Identify which cell holds the provided text, then report its [x, y] central coordinate. 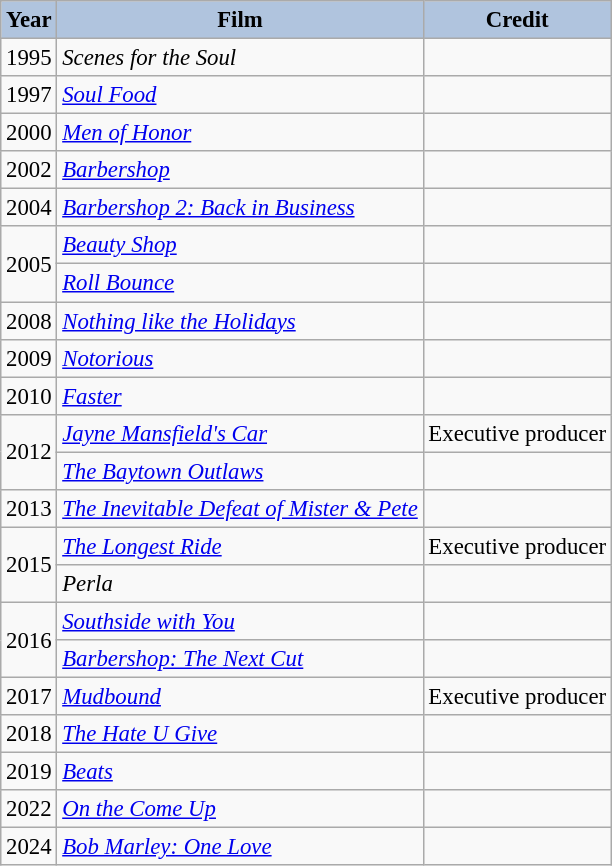
2004 [29, 208]
Scenes for the Soul [240, 58]
2018 [29, 734]
2019 [29, 772]
Perla [240, 584]
Beauty Shop [240, 245]
2002 [29, 170]
Nothing like the Holidays [240, 321]
2022 [29, 809]
Film [240, 20]
Notorious [240, 358]
On the Come Up [240, 809]
Soul Food [240, 95]
Mudbound [240, 697]
The Inevitable Defeat of Mister & Pete [240, 509]
Barbershop [240, 170]
2015 [29, 564]
2005 [29, 264]
Barbershop: The Next Cut [240, 659]
The Baytown Outlaws [240, 471]
Roll Bounce [240, 283]
2009 [29, 358]
2013 [29, 509]
2008 [29, 321]
The Longest Ride [240, 546]
Jayne Mansfield's Car [240, 433]
1995 [29, 58]
2024 [29, 847]
Men of Honor [240, 133]
Barbershop 2: Back in Business [240, 208]
Beats [240, 772]
2012 [29, 452]
The Hate U Give [240, 734]
Credit [517, 20]
2016 [29, 640]
2000 [29, 133]
1997 [29, 95]
Year [29, 20]
Southside with You [240, 621]
2010 [29, 396]
Bob Marley: One Love [240, 847]
Faster [240, 396]
2017 [29, 697]
